Capture the cell that displays the provided text and extract its (x, y) central coordinate. 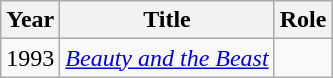
Beauty and the Beast (167, 58)
Role (303, 20)
Year (30, 20)
Title (167, 20)
1993 (30, 58)
